Pinpoint the cell where the given text exists, returning its [X, Y] midpoint coordinate. 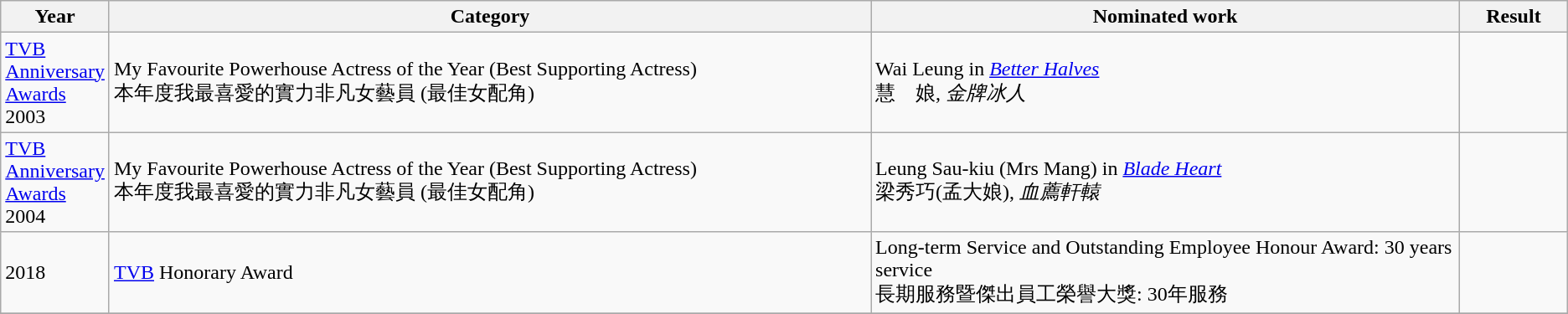
2018 [55, 273]
Result [1514, 17]
TVB Anniversary Awards 2003 [55, 82]
Long-term Service and Outstanding Employee Honour Award: 30 years service長期服務暨傑出員工榮譽大獎: 30年服務 [1166, 273]
TVB Honorary Award [489, 273]
TVB Anniversary Awards 2004 [55, 183]
Leung Sau-kiu (Mrs Mang) in Blade Heart 梁秀巧(孟大娘), 血薦軒轅 [1166, 183]
Nominated work [1166, 17]
Wai Leung in Better Halves慧 娘, 金牌冰人 [1166, 82]
Year [55, 17]
Category [489, 17]
